Provide the (X, Y) coordinate of the cell's center where the given text is located.  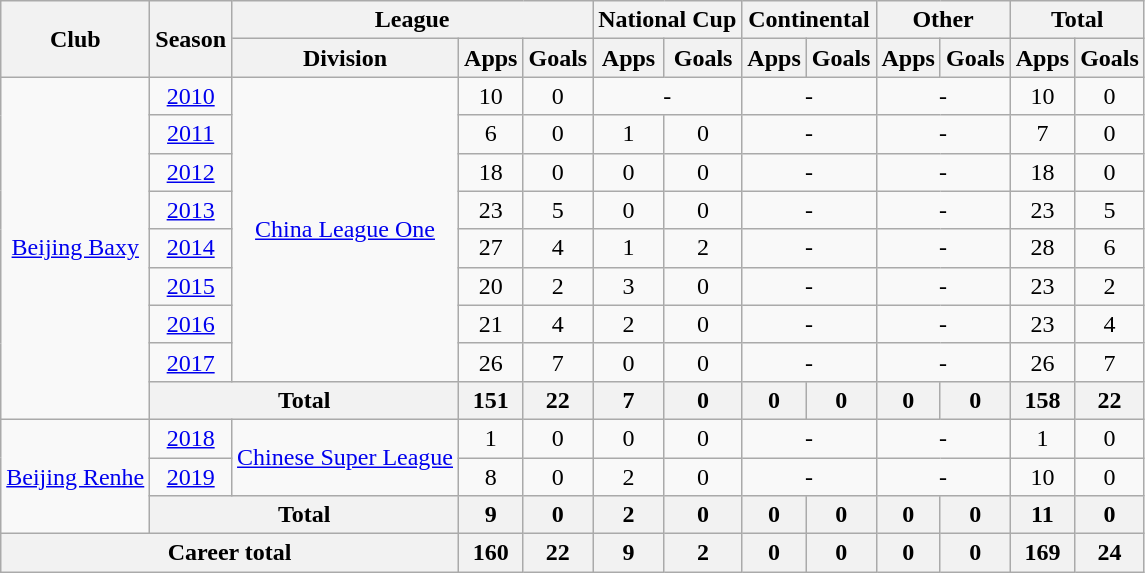
158 (1042, 400)
2011 (191, 134)
2012 (191, 172)
21 (491, 324)
2015 (191, 286)
Beijing Baxy (76, 248)
2014 (191, 248)
169 (1042, 553)
Career total (230, 553)
2016 (191, 324)
11 (1042, 515)
Continental (809, 20)
27 (491, 248)
Season (191, 39)
China League One (346, 229)
3 (629, 286)
2018 (191, 438)
Chinese Super League (346, 457)
151 (491, 400)
Other (943, 20)
8 (491, 477)
Division (346, 58)
2019 (191, 477)
20 (491, 286)
League (412, 20)
160 (491, 553)
2017 (191, 362)
National Cup (668, 20)
Club (76, 39)
2010 (191, 96)
2013 (191, 210)
28 (1042, 248)
Beijing Renhe (76, 476)
24 (1110, 553)
